Detect which cell encompasses the target text, then output its (x, y) center coordinate. 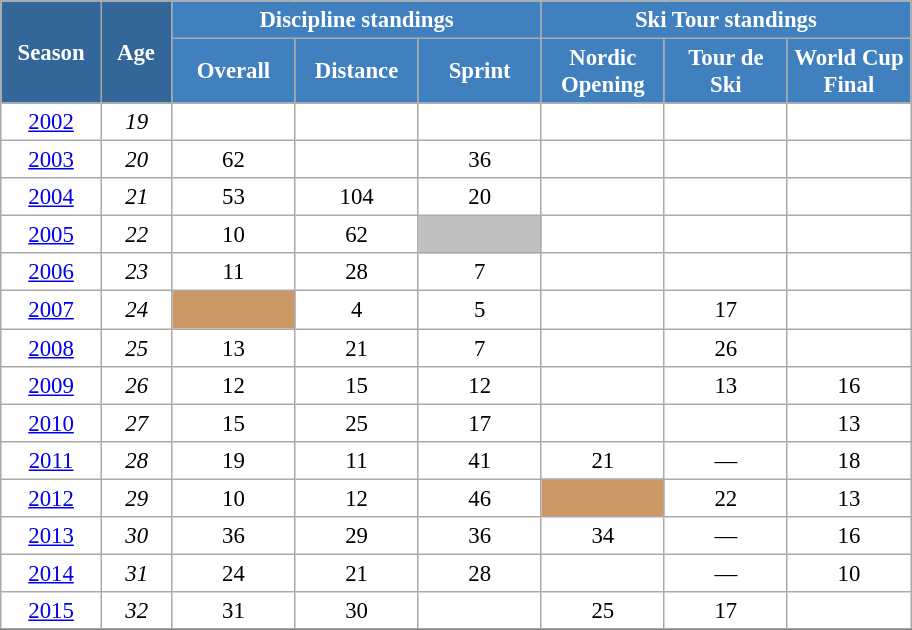
2002 (52, 122)
2004 (52, 197)
Distance (356, 72)
53 (234, 197)
2008 (52, 348)
World CupFinal (848, 72)
2013 (52, 536)
27 (136, 423)
Age (136, 52)
18 (848, 460)
Discipline standings (356, 20)
2005 (52, 235)
32 (136, 611)
46 (480, 498)
2006 (52, 273)
2010 (52, 423)
104 (356, 197)
2011 (52, 460)
Ski Tour standings (726, 20)
4 (356, 310)
2009 (52, 385)
5 (480, 310)
2015 (52, 611)
NordicOpening (602, 72)
Tour deSki (726, 72)
23 (136, 273)
2007 (52, 310)
2003 (52, 160)
Season (52, 52)
2012 (52, 498)
2014 (52, 573)
Sprint (480, 72)
Overall (234, 72)
41 (480, 460)
34 (602, 536)
